Locate the cell with the specified text and output its [X, Y] center coordinate. 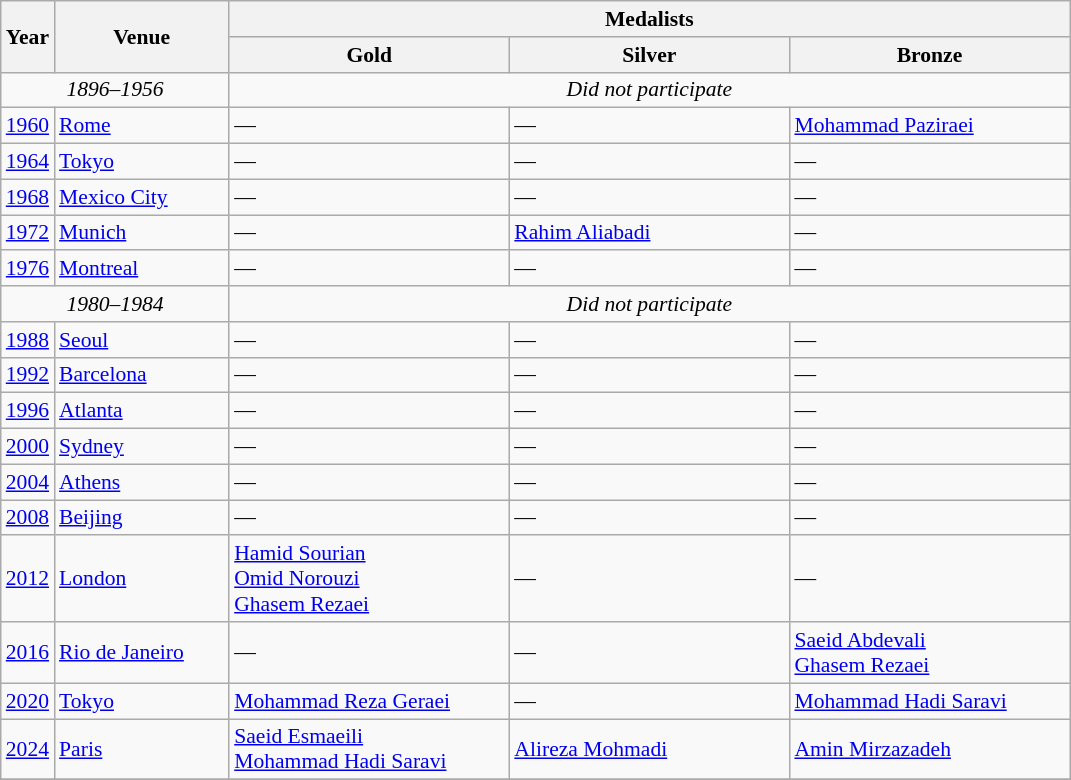
Saeid EsmaeiliMohammad Hadi Saravi [369, 750]
Beijing [142, 518]
Rome [142, 126]
1996 [28, 411]
Athens [142, 482]
Rahim Aliabadi [649, 233]
Alireza Mohmadi [649, 750]
Hamid SourianOmid NorouziGhasem Rezaei [369, 580]
Paris [142, 750]
Sydney [142, 447]
Mexico City [142, 197]
1988 [28, 340]
Medalists [649, 19]
Montreal [142, 269]
2020 [28, 701]
London [142, 580]
Barcelona [142, 375]
2016 [28, 652]
2012 [28, 580]
Bronze [929, 55]
1960 [28, 126]
Atlanta [142, 411]
2024 [28, 750]
Silver [649, 55]
1964 [28, 162]
Saeid AbdevaliGhasem Rezaei [929, 652]
1972 [28, 233]
Amin Mirzazadeh [929, 750]
1980–1984 [115, 304]
1896–1956 [115, 90]
Mohammad Reza Geraei [369, 701]
Venue [142, 36]
Year [28, 36]
Mohammad Paziraei [929, 126]
2000 [28, 447]
Rio de Janeiro [142, 652]
Seoul [142, 340]
Munich [142, 233]
1968 [28, 197]
1992 [28, 375]
2004 [28, 482]
1976 [28, 269]
Mohammad Hadi Saravi [929, 701]
Gold [369, 55]
2008 [28, 518]
